Scan for the cell matching the given text and deliver its (X, Y) coordinate at center. 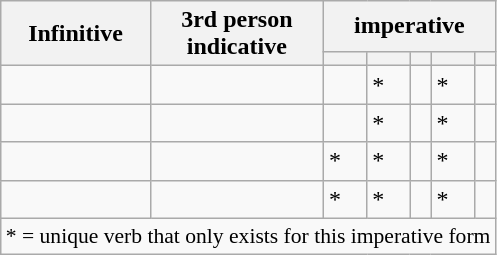
* = unique verb that only exists for this imperative form (248, 236)
imperative (409, 26)
3rd personindicative (236, 34)
Infinitive (76, 34)
